Extract the [X, Y] coordinate from the center of the cell holding the provided text.  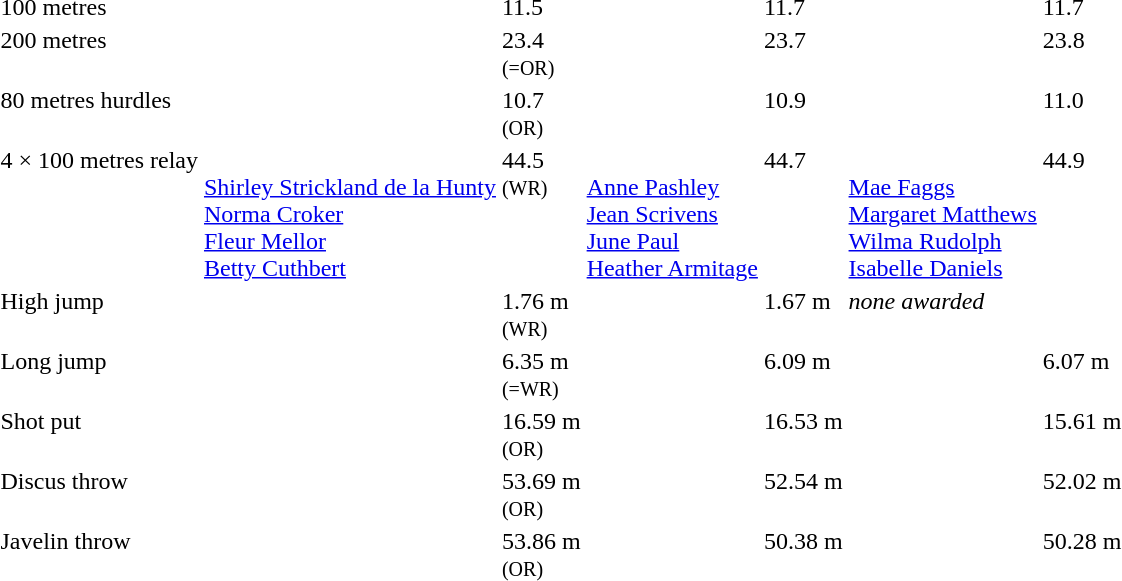
16.59 m(OR) [541, 434]
16.53 m [803, 434]
52.54 m [803, 494]
6.35 m(=WR) [541, 374]
44.7 [803, 214]
6.09 m [803, 374]
23.4(=OR) [541, 54]
none awarded [942, 314]
23.7 [803, 54]
10.9 [803, 114]
10.7(OR) [541, 114]
Anne PashleyJean ScrivensJune PaulHeather Armitage [672, 214]
1.76 m(WR) [541, 314]
53.69 m(OR) [541, 494]
44.5(WR) [541, 214]
1.67 m [803, 314]
Mae FaggsMargaret MatthewsWilma RudolphIsabelle Daniels [942, 214]
Shirley Strickland de la HuntyNorma CrokerFleur MellorBetty Cuthbert [350, 214]
